Return the [X, Y] coordinate for the center point of the cell that contains the specified text.  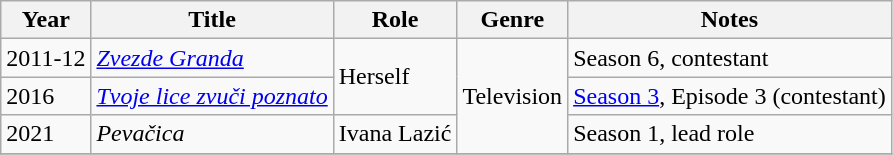
Title [212, 20]
2016 [46, 96]
Tvoje lice zvuči poznato [212, 96]
Zvezde Granda [212, 58]
Herself [395, 77]
Genre [512, 20]
2011-12 [46, 58]
Role [395, 20]
Ivana Lazić [395, 134]
Notes [730, 20]
Season 6, contestant [730, 58]
Television [512, 96]
2021 [46, 134]
Season 1, lead role [730, 134]
Pevačica [212, 134]
Season 3, Episode 3 (contestant) [730, 96]
Year [46, 20]
